Detect which cell encompasses the target text, then output its (x, y) center coordinate. 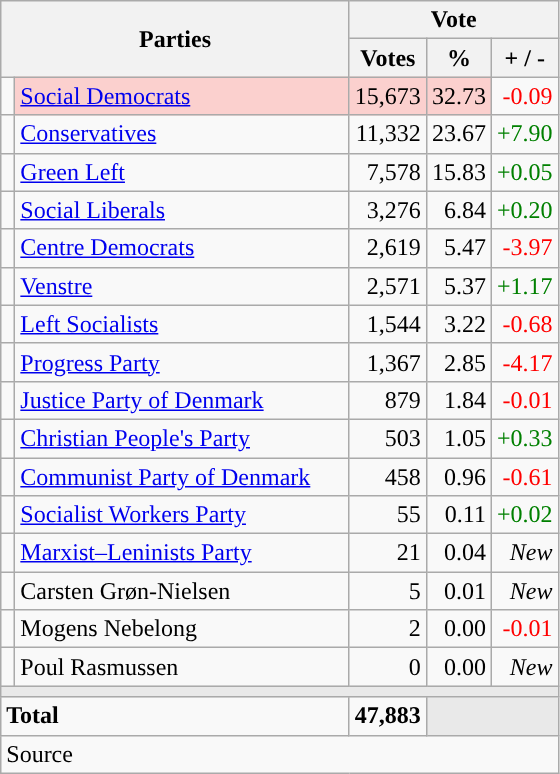
Source (280, 754)
Green Left (182, 172)
5 (388, 591)
23.67 (458, 134)
11,332 (388, 134)
458 (388, 477)
-3.97 (524, 248)
3.22 (458, 324)
32.73 (458, 96)
Progress Party (182, 362)
Venstre (182, 286)
55 (388, 515)
Mogens Nebelong (182, 629)
-0.09 (524, 96)
15.83 (458, 172)
0.11 (458, 515)
Communist Party of Denmark (182, 477)
+7.90 (524, 134)
+1.17 (524, 286)
Social Liberals (182, 210)
0 (388, 667)
47,883 (388, 716)
2 (388, 629)
Votes (388, 58)
Parties (176, 39)
Socialist Workers Party (182, 515)
% (458, 58)
+0.33 (524, 438)
-4.17 (524, 362)
Total (176, 716)
3,276 (388, 210)
5.47 (458, 248)
1.84 (458, 400)
Christian People's Party (182, 438)
1.05 (458, 438)
+0.20 (524, 210)
Left Socialists (182, 324)
2.85 (458, 362)
+ / - (524, 58)
6.84 (458, 210)
Conservatives (182, 134)
879 (388, 400)
0.96 (458, 477)
Marxist–Leninists Party (182, 553)
Vote (454, 20)
15,673 (388, 96)
5.37 (458, 286)
-0.68 (524, 324)
+0.05 (524, 172)
Carsten Grøn-Nielsen (182, 591)
21 (388, 553)
0.01 (458, 591)
Social Democrats (182, 96)
Justice Party of Denmark (182, 400)
Centre Democrats (182, 248)
2,571 (388, 286)
7,578 (388, 172)
503 (388, 438)
Poul Rasmussen (182, 667)
1,544 (388, 324)
0.04 (458, 553)
2,619 (388, 248)
-0.61 (524, 477)
1,367 (388, 362)
+0.02 (524, 515)
